Provide the (X, Y) coordinate of the cell's center where the given text is located.  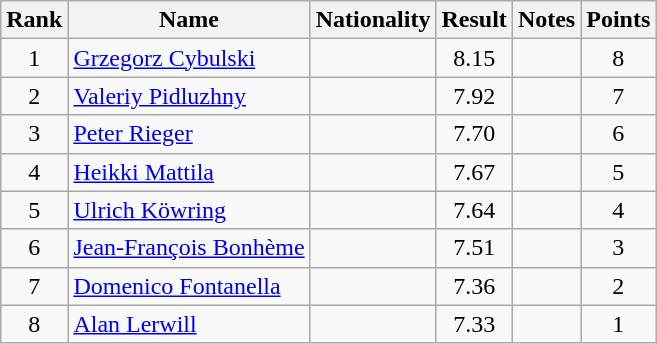
7.64 (474, 210)
Valeriy Pidluzhny (189, 96)
Result (474, 20)
7.33 (474, 324)
Notes (546, 20)
8.15 (474, 58)
Nationality (373, 20)
Peter Rieger (189, 134)
Points (618, 20)
7.70 (474, 134)
Rank (34, 20)
Jean-François Bonhème (189, 248)
Alan Lerwill (189, 324)
7.67 (474, 172)
Heikki Mattila (189, 172)
Domenico Fontanella (189, 286)
7.51 (474, 248)
Ulrich Köwring (189, 210)
7.36 (474, 286)
Name (189, 20)
Grzegorz Cybulski (189, 58)
7.92 (474, 96)
